Search for the cell housing the specified text and yield its (x, y) center coordinate. 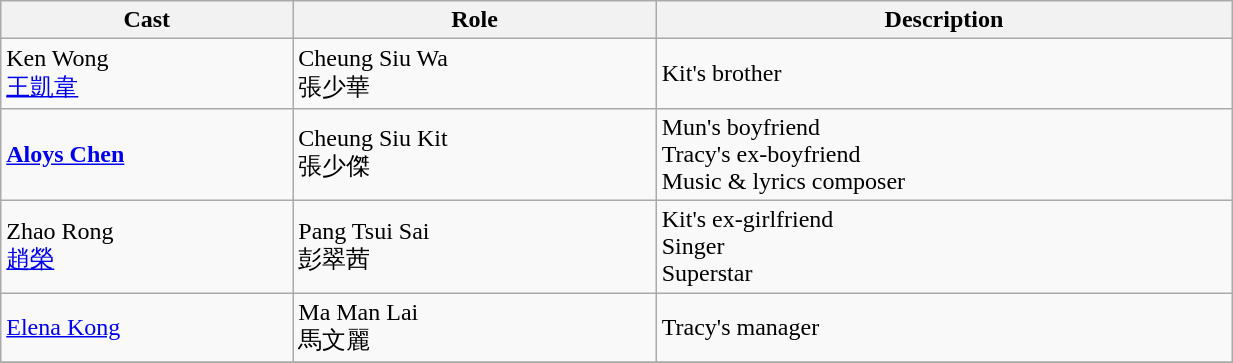
Mun's boyfriendTracy's ex-boyfriendMusic & lyrics composer (944, 154)
Ma Man Lai馬文麗 (474, 327)
Kit's ex-girlfriendSingerSuperstar (944, 246)
Ken Wong王凱韋 (147, 74)
Cheung Siu Wa張少華 (474, 74)
Role (474, 20)
Aloys Chen (147, 154)
Description (944, 20)
Elena Kong (147, 327)
Tracy's manager (944, 327)
Cheung Siu Kit張少傑 (474, 154)
Pang Tsui Sai彭翠茜 (474, 246)
Cast (147, 20)
Kit's brother (944, 74)
Zhao Rong趙榮 (147, 246)
